Pinpoint the cell where the given text exists, returning its [X, Y] midpoint coordinate. 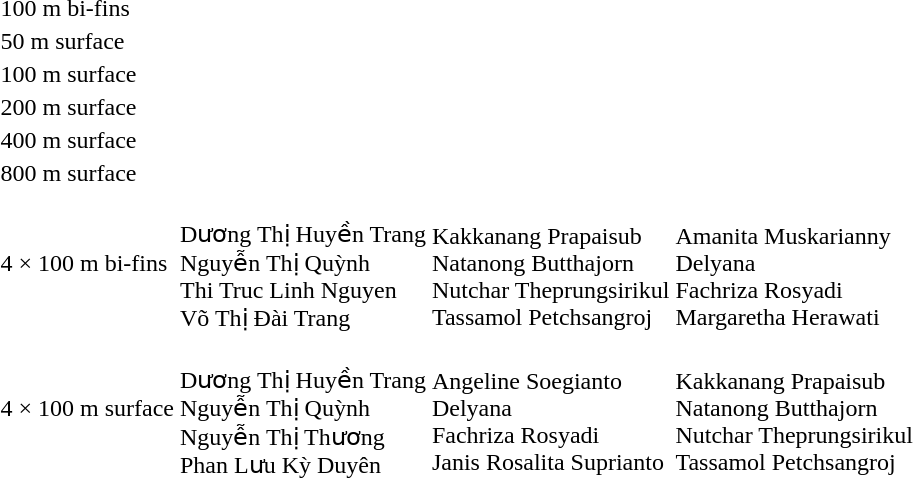
Dương Thị Huyền TrangNguyễn Thị QuỳnhThi Truc Linh NguyenVõ Thị Đài Trang [302, 262]
Kakkanang PrapaisubNatanong ButthajornNutchar TheprungsirikulTassamol Petchsangroj [550, 262]
